Identify which cell holds the provided text, then report its (X, Y) central coordinate. 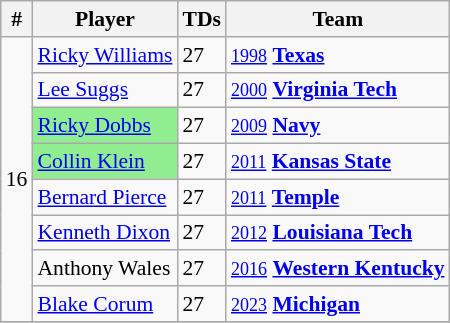
# (17, 19)
2009 Navy (338, 126)
16 (17, 180)
Bernard Pierce (104, 197)
2012 Louisiana Tech (338, 233)
2000 Virginia Tech (338, 90)
Lee Suggs (104, 90)
Team (338, 19)
TDs (202, 19)
2016 Western Kentucky (338, 269)
Blake Corum (104, 304)
2011 Kansas State (338, 162)
Collin Klein (104, 162)
Player (104, 19)
2011 Temple (338, 197)
1998 Texas (338, 55)
Ricky Williams (104, 55)
Kenneth Dixon (104, 233)
2023 Michigan (338, 304)
Ricky Dobbs (104, 126)
Anthony Wales (104, 269)
